Search for the cell housing the specified text and yield its (x, y) center coordinate. 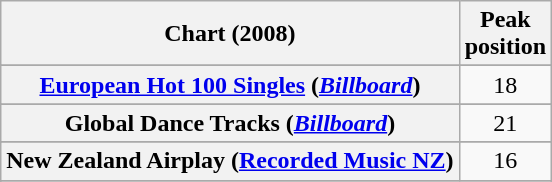
Chart (2008) (230, 34)
New Zealand Airplay (Recorded Music NZ) (230, 161)
21 (505, 123)
Global Dance Tracks (Billboard) (230, 123)
16 (505, 161)
Peakposition (505, 34)
18 (505, 85)
European Hot 100 Singles (Billboard) (230, 85)
